Pinpoint the cell where the given text exists, returning its [x, y] midpoint coordinate. 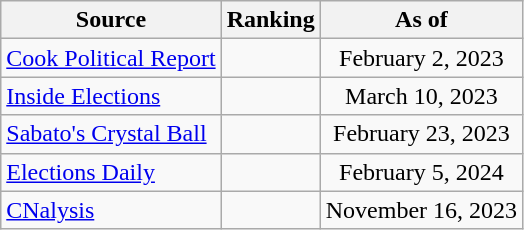
February 23, 2023 [421, 134]
As of [421, 20]
Ranking [270, 20]
February 5, 2024 [421, 172]
Inside Elections [111, 96]
November 16, 2023 [421, 210]
March 10, 2023 [421, 96]
Elections Daily [111, 172]
Source [111, 20]
February 2, 2023 [421, 58]
CNalysis [111, 210]
Sabato's Crystal Ball [111, 134]
Cook Political Report [111, 58]
